Detect which cell encompasses the target text, then output its (x, y) center coordinate. 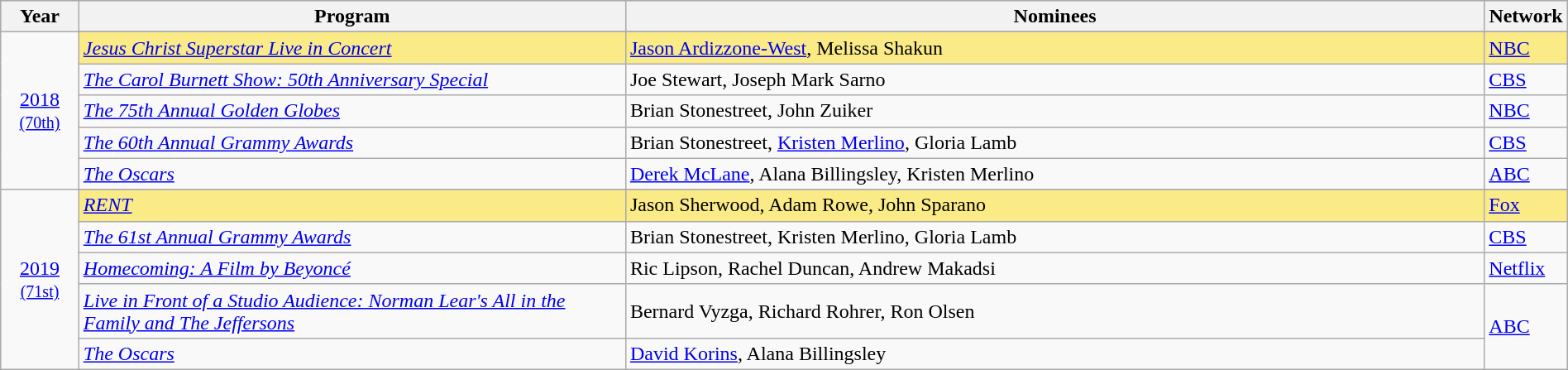
Jason Ardizzone-West, Melissa Shakun (1054, 48)
Year (40, 17)
The 75th Annual Golden Globes (352, 111)
Fox (1526, 205)
Derek McLane, Alana Billingsley, Kristen Merlino (1054, 174)
The Carol Burnett Show: 50th Anniversary Special (352, 79)
David Korins, Alana Billingsley (1054, 353)
The 60th Annual Grammy Awards (352, 142)
Joe Stewart, Joseph Mark Sarno (1054, 79)
2018(70th) (40, 111)
Jesus Christ Superstar Live in Concert (352, 48)
RENT (352, 205)
Network (1526, 17)
Program (352, 17)
Homecoming: A Film by Beyoncé (352, 268)
Live in Front of a Studio Audience: Norman Lear's All in the Family and The Jeffersons (352, 311)
Ric Lipson, Rachel Duncan, Andrew Makadsi (1054, 268)
Netflix (1526, 268)
The 61st Annual Grammy Awards (352, 237)
Brian Stonestreet, John Zuiker (1054, 111)
Nominees (1054, 17)
Bernard Vyzga, Richard Rohrer, Ron Olsen (1054, 311)
Jason Sherwood, Adam Rowe, John Sparano (1054, 205)
2019(71st) (40, 280)
